Return (x, y) of the center of cell containing provided text 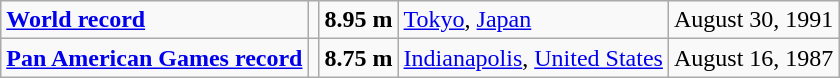
August 30, 1991 (753, 20)
Pan American Games record (154, 58)
Indianapolis, United States (533, 58)
Tokyo, Japan (533, 20)
8.95 m (358, 20)
August 16, 1987 (753, 58)
8.75 m (358, 58)
World record (154, 20)
